From the cell containing the given text, extract its center point as [x, y] coordinate. 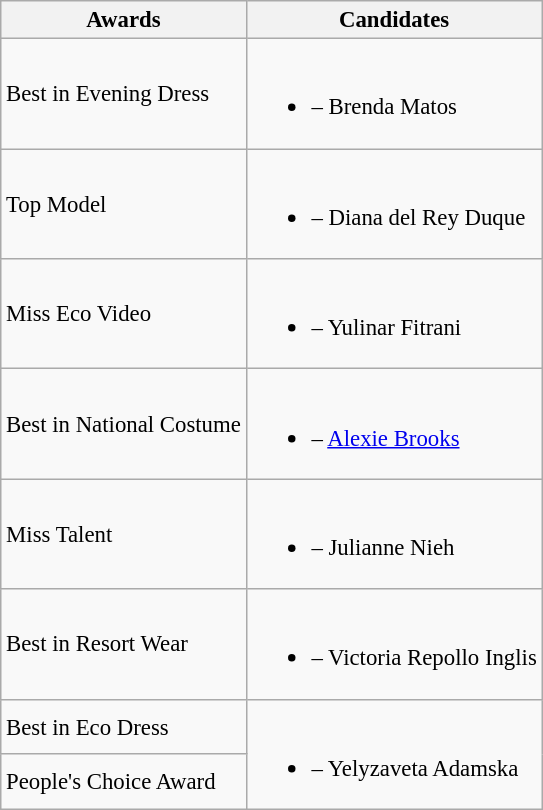
Best in Eco Dress [124, 726]
Best in National Costume [124, 424]
Best in Evening Dress [124, 94]
– Yelyzaveta Adamska [394, 754]
– Diana del Rey Duque [394, 204]
People's Choice Award [124, 782]
Best in Resort Wear [124, 644]
– Victoria Repollo Inglis [394, 644]
Miss Eco Video [124, 314]
– Alexie Brooks [394, 424]
Awards [124, 20]
– Julianne Nieh [394, 534]
Top Model [124, 204]
– Yulinar Fitrani [394, 314]
Miss Talent [124, 534]
Candidates [394, 20]
– Brenda Matos [394, 94]
